Scan for the cell matching the given text and deliver its [x, y] coordinate at center. 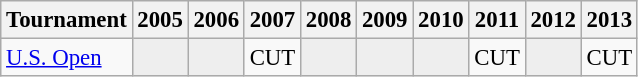
U.S. Open [66, 58]
2006 [216, 20]
2008 [328, 20]
Tournament [66, 20]
2005 [160, 20]
2009 [385, 20]
2010 [441, 20]
2013 [609, 20]
2007 [272, 20]
2012 [553, 20]
2011 [497, 20]
